Find where the given text appears and provide that cell's center as (X, Y) coordinate. 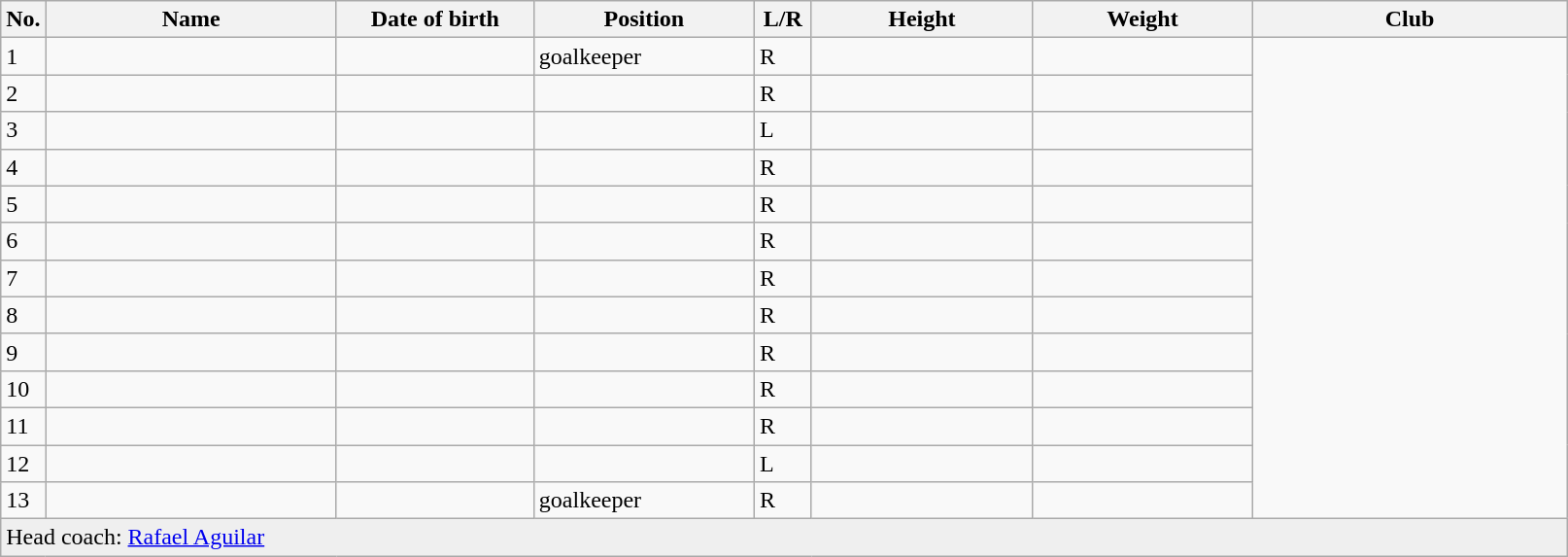
No. (23, 19)
Date of birth (435, 19)
10 (23, 389)
11 (23, 426)
Head coach: Rafael Aguilar (784, 538)
9 (23, 352)
1 (23, 56)
13 (23, 501)
Club (1411, 19)
5 (23, 204)
4 (23, 167)
8 (23, 315)
3 (23, 130)
6 (23, 241)
12 (23, 464)
2 (23, 93)
Position (643, 19)
Name (190, 19)
L/R (783, 19)
Height (921, 19)
7 (23, 278)
Weight (1142, 19)
